Scan for the cell matching the given text and deliver its (X, Y) coordinate at center. 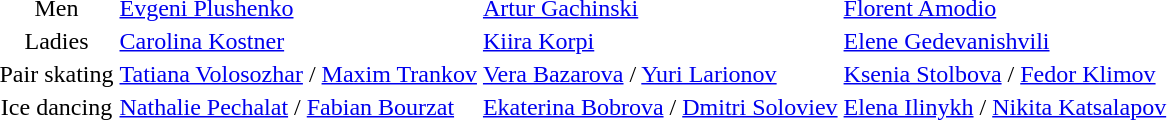
Carolina Kostner (298, 41)
Kiira Korpi (660, 41)
Vera Bazarova / Yuri Larionov (660, 74)
Tatiana Volosozhar / Maxim Trankov (298, 74)
